Scan for the cell matching the given text and deliver its [X, Y] coordinate at center. 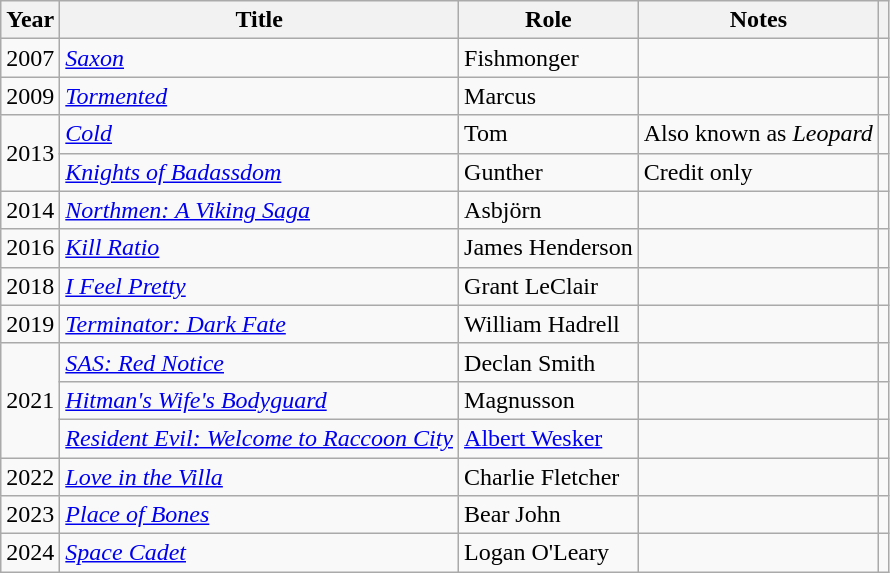
Declan Smith [549, 362]
2018 [30, 286]
SAS: Red Notice [260, 362]
Bear John [549, 515]
Also known as Leopard [758, 134]
Knights of Badassdom [260, 172]
Tom [549, 134]
Logan O'Leary [549, 553]
Title [260, 20]
Year [30, 20]
Resident Evil: Welcome to Raccoon City [260, 438]
2007 [30, 58]
William Hadrell [549, 324]
Role [549, 20]
2024 [30, 553]
Kill Ratio [260, 248]
2023 [30, 515]
Terminator: Dark Fate [260, 324]
2019 [30, 324]
Tormented [260, 96]
Cold [260, 134]
Fishmonger [549, 58]
Saxon [260, 58]
Love in the Villa [260, 477]
Credit only [758, 172]
James Henderson [549, 248]
Grant LeClair [549, 286]
Northmen: A Viking Saga [260, 210]
Place of Bones [260, 515]
Magnusson [549, 400]
Marcus [549, 96]
Space Cadet [260, 553]
I Feel Pretty [260, 286]
2013 [30, 153]
2016 [30, 248]
Charlie Fletcher [549, 477]
Notes [758, 20]
2014 [30, 210]
Asbjörn [549, 210]
2021 [30, 400]
Gunther [549, 172]
2022 [30, 477]
Albert Wesker [549, 438]
2009 [30, 96]
Hitman's Wife's Bodyguard [260, 400]
